Determine the (X, Y) coordinate at the center of the cell enclosing the given text.  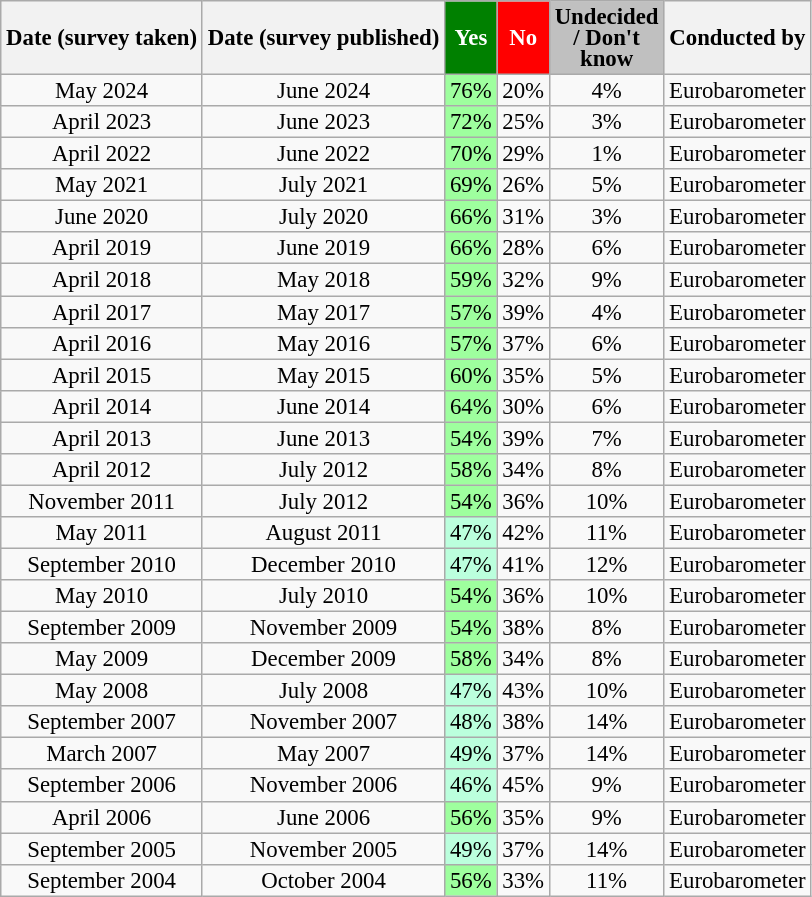
June 2022 (323, 154)
November 2006 (323, 786)
June 2019 (323, 248)
June 2014 (323, 406)
April 2015 (102, 375)
May 2016 (323, 343)
Date (survey published) (323, 38)
November 2007 (323, 722)
November 2009 (323, 628)
May 2008 (102, 691)
April 2019 (102, 248)
August 2011 (323, 533)
20% (523, 91)
May 2007 (323, 754)
76% (471, 91)
43% (523, 691)
70% (471, 154)
Conducted by (738, 38)
12% (606, 564)
May 2024 (102, 91)
31% (523, 217)
July 2021 (323, 185)
64% (471, 406)
June 2024 (323, 91)
November 2011 (102, 501)
Undecided / Don't know (606, 38)
46% (471, 786)
May 2011 (102, 533)
30% (523, 406)
May 2009 (102, 659)
1% (606, 154)
33% (523, 880)
May 2021 (102, 185)
April 2022 (102, 154)
72% (471, 122)
May 2015 (323, 375)
25% (523, 122)
April 2006 (102, 817)
26% (523, 185)
48% (471, 722)
42% (523, 533)
June 2013 (323, 438)
September 2004 (102, 880)
Yes (471, 38)
April 2014 (102, 406)
7% (606, 438)
September 2005 (102, 849)
July 2020 (323, 217)
December 2010 (323, 564)
April 2023 (102, 122)
32% (523, 280)
June 2020 (102, 217)
28% (523, 248)
March 2007 (102, 754)
April 2016 (102, 343)
June 2023 (323, 122)
December 2009 (323, 659)
May 2010 (102, 596)
June 2006 (323, 817)
July 2010 (323, 596)
September 2010 (102, 564)
60% (471, 375)
September 2009 (102, 628)
November 2005 (323, 849)
April 2017 (102, 312)
May 2017 (323, 312)
41% (523, 564)
September 2006 (102, 786)
July 2008 (323, 691)
Date (survey taken) (102, 38)
April 2012 (102, 470)
No (523, 38)
59% (471, 280)
September 2007 (102, 722)
April 2018 (102, 280)
May 2018 (323, 280)
29% (523, 154)
45% (523, 786)
October 2004 (323, 880)
69% (471, 185)
April 2013 (102, 438)
